Pinpoint the cell where the given text exists, returning its (x, y) midpoint coordinate. 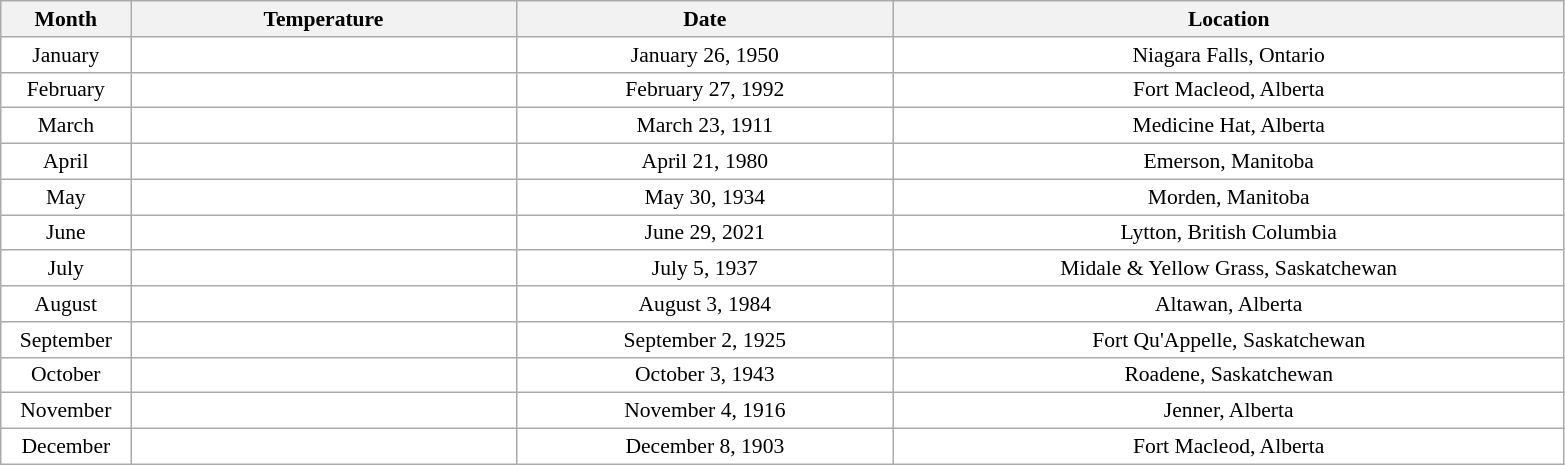
Medicine Hat, Alberta (1229, 126)
August (66, 304)
July 5, 1937 (705, 269)
December (66, 447)
April (66, 162)
August 3, 1984 (705, 304)
June (66, 233)
Temperature (324, 19)
December 8, 1903 (705, 447)
May (66, 197)
Month (66, 19)
September 2, 1925 (705, 340)
Midale & Yellow Grass, Saskatchewan (1229, 269)
Date (705, 19)
Morden, Manitoba (1229, 197)
Lytton, British Columbia (1229, 233)
February 27, 1992 (705, 90)
Jenner, Alberta (1229, 411)
November 4, 1916 (705, 411)
July (66, 269)
October 3, 1943 (705, 375)
January 26, 1950 (705, 55)
Location (1229, 19)
Roadene, Saskatchewan (1229, 375)
June 29, 2021 (705, 233)
April 21, 1980 (705, 162)
March (66, 126)
Fort Qu'Appelle, Saskatchewan (1229, 340)
February (66, 90)
Emerson, Manitoba (1229, 162)
September (66, 340)
March 23, 1911 (705, 126)
Altawan, Alberta (1229, 304)
November (66, 411)
Niagara Falls, Ontario (1229, 55)
October (66, 375)
January (66, 55)
May 30, 1934 (705, 197)
